For the text-containing cell, return its midpoint in [X, Y] coordinate format. 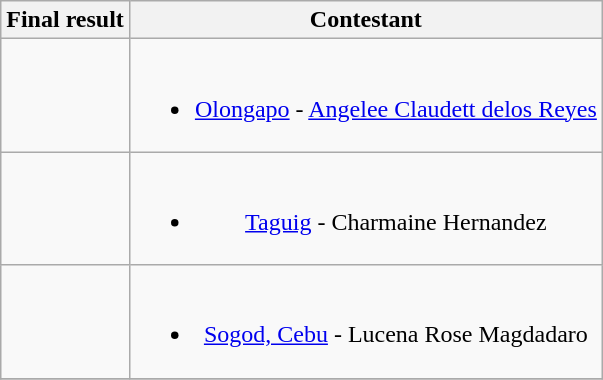
Sogod, Cebu - Lucena Rose Magdadaro [366, 322]
Taguig - Charmaine Hernandez [366, 208]
Olongapo - Angelee Claudett delos Reyes [366, 96]
Contestant [366, 20]
Final result [66, 20]
